Output the (X, Y) coordinate of the center of the cell containing the given text.  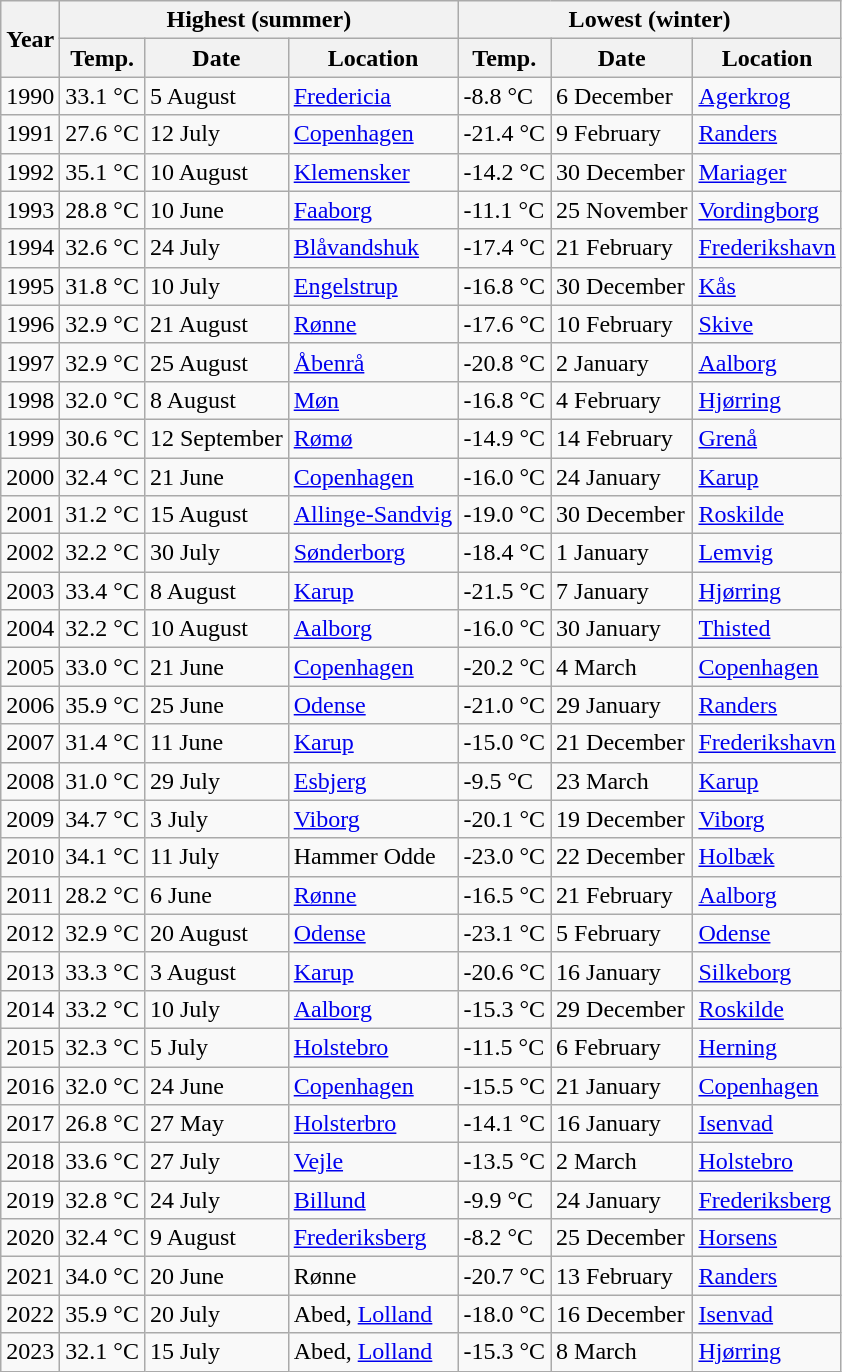
-19.0 °C (504, 515)
28.2 °C (102, 895)
10 February (622, 324)
33.6 °C (102, 1162)
29 July (216, 781)
-20.8 °C (504, 362)
Blåvandshuk (373, 248)
Vejle (373, 1162)
11 July (216, 857)
-18.4 °C (504, 553)
-18.0 °C (504, 1314)
Allinge-Sandvig (373, 515)
28.8 °C (102, 210)
Billund (373, 1200)
1991 (30, 134)
12 July (216, 134)
6 June (216, 895)
11 June (216, 743)
31.4 °C (102, 743)
25 August (216, 362)
Horsens (767, 1238)
2015 (30, 1047)
-20.6 °C (504, 971)
25 June (216, 705)
-20.7 °C (504, 1276)
-23.0 °C (504, 857)
35.1 °C (102, 172)
21 August (216, 324)
2016 (30, 1085)
-8.8 °C (504, 96)
-15.0 °C (504, 743)
2 January (622, 362)
2003 (30, 591)
32.8 °C (102, 1200)
Skive (767, 324)
14 February (622, 438)
2007 (30, 743)
5 July (216, 1047)
21 December (622, 743)
-11.1 °C (504, 210)
1994 (30, 248)
3 August (216, 971)
33.2 °C (102, 1009)
2 March (622, 1162)
-14.2 °C (504, 172)
2013 (30, 971)
Hammer Odde (373, 857)
Silkeborg (767, 971)
26.8 °C (102, 1124)
2022 (30, 1314)
-13.5 °C (504, 1162)
20 July (216, 1314)
-21.4 °C (504, 134)
Faaborg (373, 210)
2008 (30, 781)
2021 (30, 1276)
Agerkrog (767, 96)
Kås (767, 286)
13 February (622, 1276)
-9.5 °C (504, 781)
Grenå (767, 438)
31.2 °C (102, 515)
20 August (216, 933)
31.0 °C (102, 781)
6 February (622, 1047)
10 June (216, 210)
1993 (30, 210)
2000 (30, 477)
2006 (30, 705)
23 March (622, 781)
Engelstrup (373, 286)
2002 (30, 553)
32.1 °C (102, 1352)
9 August (216, 1238)
-14.1 °C (504, 1124)
20 June (216, 1276)
8 March (622, 1352)
Klemensker (373, 172)
2019 (30, 1200)
22 December (622, 857)
27.6 °C (102, 134)
34.0 °C (102, 1276)
15 August (216, 515)
Herning (767, 1047)
33.1 °C (102, 96)
25 December (622, 1238)
-15.5 °C (504, 1085)
-23.1 °C (504, 933)
-17.6 °C (504, 324)
2017 (30, 1124)
Vordingborg (767, 210)
19 December (622, 819)
2005 (30, 667)
5 February (622, 933)
2011 (30, 895)
-8.2 °C (504, 1238)
1997 (30, 362)
1998 (30, 400)
16 December (622, 1314)
2001 (30, 515)
2020 (30, 1238)
Thisted (767, 629)
Fredericia (373, 96)
27 July (216, 1162)
30 January (622, 629)
33.4 °C (102, 591)
27 May (216, 1124)
21 January (622, 1085)
30 July (216, 553)
32.3 °C (102, 1047)
15 July (216, 1352)
29 January (622, 705)
Lemvig (767, 553)
Åbenrå (373, 362)
34.1 °C (102, 857)
33.3 °C (102, 971)
7 January (622, 591)
33.0 °C (102, 667)
31.8 °C (102, 286)
34.7 °C (102, 819)
3 July (216, 819)
-14.9 °C (504, 438)
32.6 °C (102, 248)
-21.0 °C (504, 705)
Holsterbro (373, 1124)
4 March (622, 667)
Esbjerg (373, 781)
Mariager (767, 172)
30.6 °C (102, 438)
2009 (30, 819)
-21.5 °C (504, 591)
9 February (622, 134)
Highest (summer) (259, 20)
2018 (30, 1162)
12 September (216, 438)
Møn (373, 400)
1996 (30, 324)
2004 (30, 629)
-20.2 °C (504, 667)
Sønderborg (373, 553)
Year (30, 39)
1990 (30, 96)
2010 (30, 857)
1999 (30, 438)
-17.4 °C (504, 248)
Lowest (winter) (650, 20)
Rømø (373, 438)
-20.1 °C (504, 819)
25 November (622, 210)
2023 (30, 1352)
-16.5 °C (504, 895)
29 December (622, 1009)
6 December (622, 96)
1995 (30, 286)
1 January (622, 553)
-9.9 °C (504, 1200)
-11.5 °C (504, 1047)
24 June (216, 1085)
1992 (30, 172)
2014 (30, 1009)
2012 (30, 933)
4 February (622, 400)
Holbæk (767, 857)
5 August (216, 96)
